Output the (x, y) coordinate of the center of the cell containing the given text.  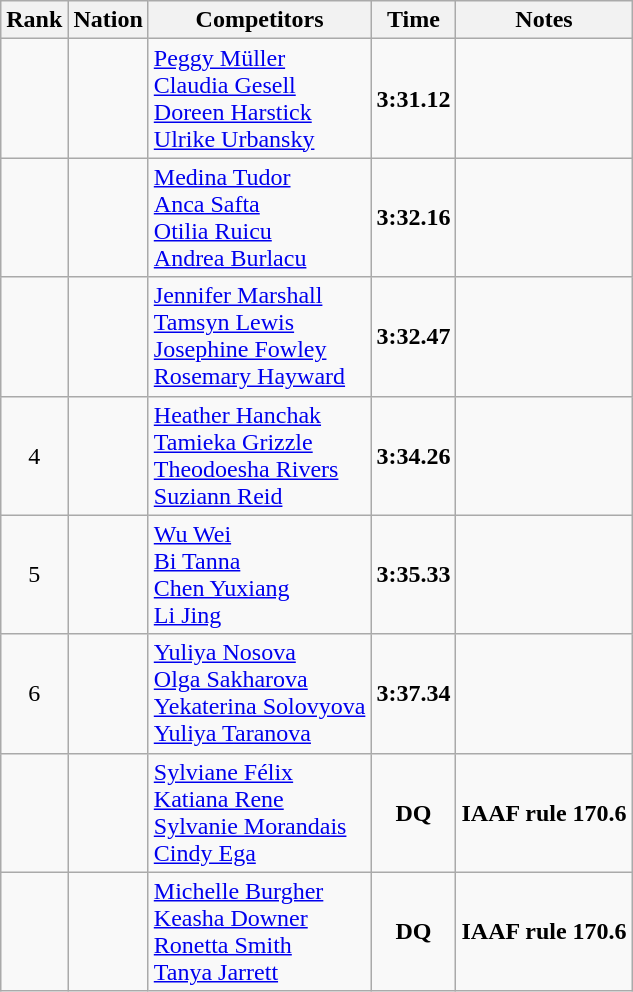
Michelle BurgherKeasha DownerRonetta SmithTanya Jarrett (260, 932)
Notes (544, 20)
3:31.12 (414, 98)
3:35.33 (414, 574)
Jennifer MarshallTamsyn LewisJosephine FowleyRosemary Hayward (260, 336)
Rank (34, 20)
3:34.26 (414, 456)
Medina TudorAnca SaftaOtilia RuicuAndrea Burlacu (260, 218)
5 (34, 574)
3:32.16 (414, 218)
Time (414, 20)
Competitors (260, 20)
4 (34, 456)
Peggy MüllerClaudia GesellDoreen HarstickUlrike Urbansky (260, 98)
Yuliya NosovaOlga SakharovaYekaterina SolovyovaYuliya Taranova (260, 694)
3:32.47 (414, 336)
Sylviane FélixKatiana ReneSylvanie MorandaisCindy Ega (260, 812)
Wu WeiBi TannaChen YuxiangLi Jing (260, 574)
3:37.34 (414, 694)
6 (34, 694)
Heather HanchakTamieka GrizzleTheodoesha RiversSuziann Reid (260, 456)
Nation (108, 20)
